From the cell containing the given text, extract its center point as (X, Y) coordinate. 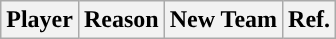
Player (40, 20)
New Team (223, 20)
Ref. (310, 20)
Reason (121, 20)
